Find where the given text appears and provide that cell's center as (X, Y) coordinate. 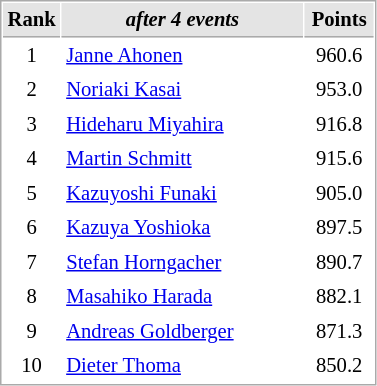
6 (32, 228)
Dieter Thoma (183, 366)
871.3 (340, 332)
3 (32, 124)
7 (32, 262)
916.8 (340, 124)
Martin Schmitt (183, 158)
Kazuyoshi Funaki (183, 194)
850.2 (340, 366)
Points (340, 20)
8 (32, 296)
905.0 (340, 194)
9 (32, 332)
953.0 (340, 90)
882.1 (340, 296)
Stefan Horngacher (183, 262)
5 (32, 194)
Rank (32, 20)
1 (32, 56)
Andreas Goldberger (183, 332)
Hideharu Miyahira (183, 124)
4 (32, 158)
915.6 (340, 158)
Janne Ahonen (183, 56)
890.7 (340, 262)
after 4 events (183, 20)
Kazuya Yoshioka (183, 228)
Masahiko Harada (183, 296)
10 (32, 366)
2 (32, 90)
897.5 (340, 228)
960.6 (340, 56)
Noriaki Kasai (183, 90)
